Provide the (X, Y) coordinate of the cell's center where the given text is located.  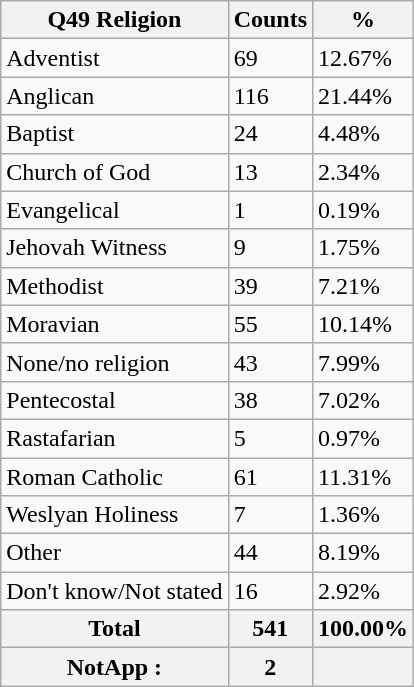
541 (270, 629)
7.99% (364, 362)
2 (270, 667)
Total (114, 629)
13 (270, 172)
2.92% (364, 591)
69 (270, 58)
38 (270, 400)
Moravian (114, 324)
Roman Catholic (114, 477)
Pentecostal (114, 400)
Rastafarian (114, 438)
1.36% (364, 515)
Weslyan Holiness (114, 515)
43 (270, 362)
4.48% (364, 134)
100.00% (364, 629)
Counts (270, 20)
Adventist (114, 58)
5 (270, 438)
7 (270, 515)
2.34% (364, 172)
44 (270, 553)
116 (270, 96)
9 (270, 248)
NotApp : (114, 667)
Jehovah Witness (114, 248)
61 (270, 477)
21.44% (364, 96)
None/no religion (114, 362)
% (364, 20)
Baptist (114, 134)
0.19% (364, 210)
Methodist (114, 286)
8.19% (364, 553)
Church of God (114, 172)
7.21% (364, 286)
Evangelical (114, 210)
Don't know/Not stated (114, 591)
24 (270, 134)
10.14% (364, 324)
Anglican (114, 96)
7.02% (364, 400)
0.97% (364, 438)
1.75% (364, 248)
1 (270, 210)
39 (270, 286)
16 (270, 591)
Q49 Religion (114, 20)
55 (270, 324)
Other (114, 553)
12.67% (364, 58)
11.31% (364, 477)
